Output the (x, y) coordinate of the center of the cell containing the given text.  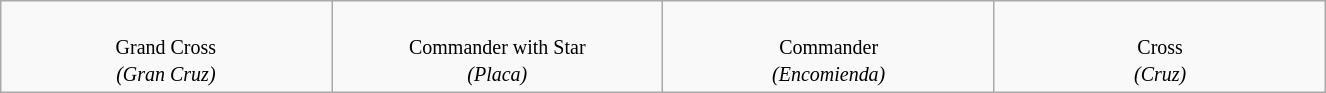
Grand Cross(Gran Cruz) (166, 47)
Cross(Cruz) (1160, 47)
Commander(Encomienda) (828, 47)
Commander with Star(Placa) (498, 47)
